For the text-containing cell, return its midpoint in (X, Y) coordinate format. 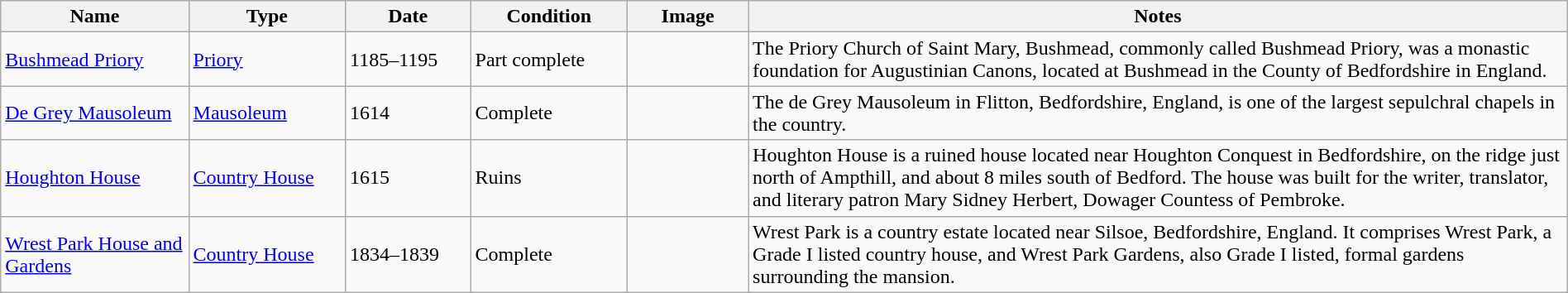
1614 (409, 113)
Houghton House (94, 178)
De Grey Mausoleum (94, 113)
Part complete (549, 60)
Type (266, 17)
1615 (409, 178)
1185–1195 (409, 60)
Ruins (549, 178)
The de Grey Mausoleum in Flitton, Bedfordshire, England, is one of the largest sepulchral chapels in the country. (1158, 113)
Mausoleum (266, 113)
Date (409, 17)
Notes (1158, 17)
Image (688, 17)
Priory (266, 60)
Wrest Park House and Gardens (94, 254)
Condition (549, 17)
Name (94, 17)
1834–1839 (409, 254)
Bushmead Priory (94, 60)
